Search for the cell housing the specified text and yield its [X, Y] center coordinate. 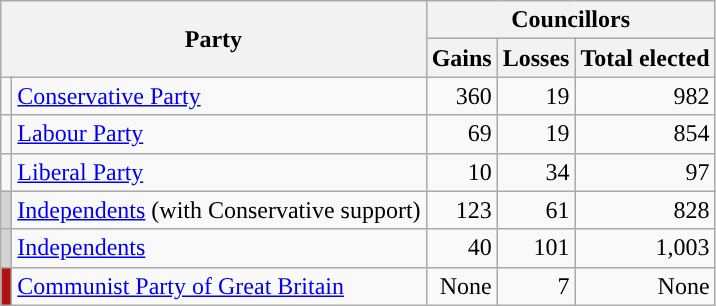
97 [645, 172]
828 [645, 210]
7 [536, 286]
360 [462, 96]
Losses [536, 58]
Gains [462, 58]
10 [462, 172]
Conservative Party [219, 96]
40 [462, 248]
Councillors [570, 20]
Total elected [645, 58]
982 [645, 96]
Independents (with Conservative support) [219, 210]
123 [462, 210]
69 [462, 134]
Labour Party [219, 134]
101 [536, 248]
34 [536, 172]
61 [536, 210]
854 [645, 134]
1,003 [645, 248]
Communist Party of Great Britain [219, 286]
Party [214, 39]
Independents [219, 248]
Liberal Party [219, 172]
